Scan for the cell matching the given text and deliver its (x, y) coordinate at center. 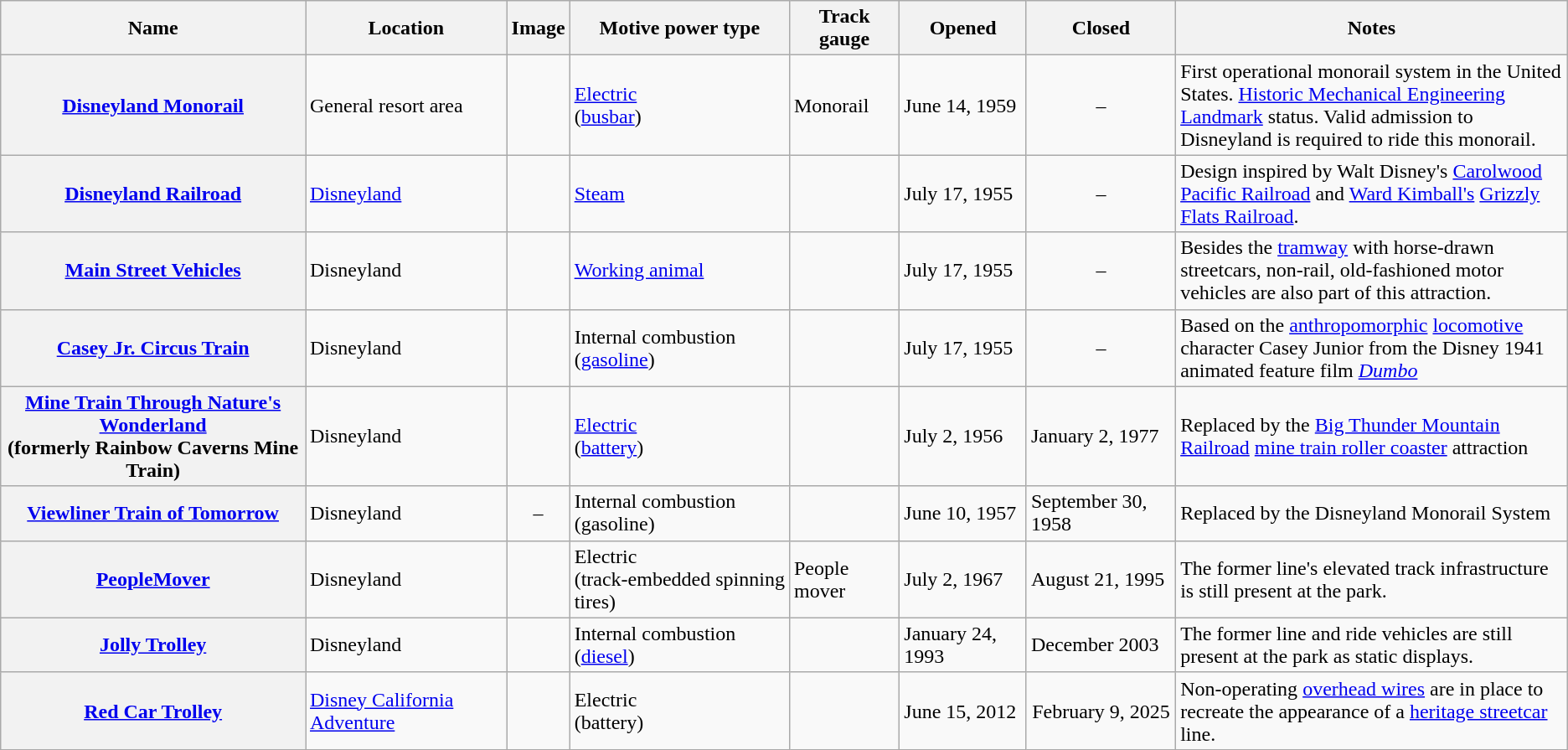
Steam (679, 194)
The former line and ride vehicles are still present at the park as static displays. (1372, 645)
Electric(busbar) (679, 106)
Internal combustion(diesel) (679, 645)
Non-operating overhead wires are in place to recreate the appearance of a heritage streetcar line. (1372, 711)
December 2003 (1101, 645)
Replaced by the Big Thunder Mountain Railroad mine train roller coaster attraction (1372, 436)
Viewliner Train of Tomorrow (153, 513)
Notes (1372, 28)
June 14, 1959 (963, 106)
Motive power type (679, 28)
Replaced by the Disneyland Monorail System (1372, 513)
Monorail (844, 106)
June 10, 1957 (963, 513)
Closed (1101, 28)
August 21, 1995 (1101, 579)
Red Car Trolley (153, 711)
Electric(track-embedded spinning tires) (679, 579)
Main Street Vehicles (153, 271)
Track gauge (844, 28)
January 24, 1993 (963, 645)
Image (538, 28)
Opened (963, 28)
September 30, 1958 (1101, 513)
People mover (844, 579)
Disneyland Monorail (153, 106)
July 2, 1956 (963, 436)
Location (405, 28)
Design inspired by Walt Disney's Carolwood Pacific Railroad and Ward Kimball's Grizzly Flats Railroad. (1372, 194)
Name (153, 28)
Based on the anthropomorphic locomotive character Casey Junior from the Disney 1941 animated feature film Dumbo (1372, 348)
Mine Train Through Nature's Wonderland(formerly Rainbow Caverns Mine Train) (153, 436)
The former line's elevated track infrastructure is still present at the park. (1372, 579)
Casey Jr. Circus Train (153, 348)
July 2, 1967 (963, 579)
General resort area (405, 106)
January 2, 1977 (1101, 436)
Disney California Adventure (405, 711)
February 9, 2025 (1101, 711)
Jolly Trolley (153, 645)
Disneyland Railroad (153, 194)
Besides the tramway with horse-drawn streetcars, non-rail, old-fashioned motor vehicles are also part of this attraction. (1372, 271)
Working animal (679, 271)
June 15, 2012 (963, 711)
PeopleMover (153, 579)
